Capture the cell that displays the provided text and extract its [x, y] central coordinate. 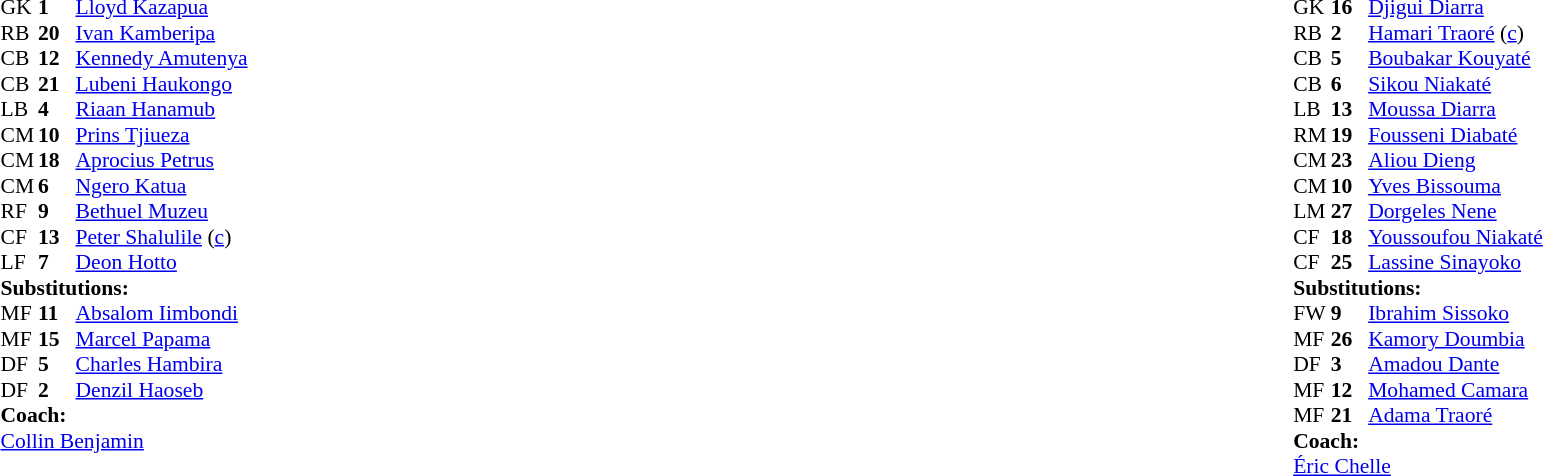
20 [57, 33]
Aliou Dieng [1456, 161]
Youssoufou Niakaté [1456, 237]
Denzil Haoseb [162, 390]
Charles Hambira [162, 365]
4 [57, 109]
Bethuel Muzeu [162, 211]
Absalom Iimbondi [162, 313]
Sikou Niakaté [1456, 84]
Dorgeles Nene [1456, 211]
Riaan Hanamub [162, 109]
Ivan Kamberipa [162, 33]
15 [57, 339]
Collin Benjamin [124, 441]
Lassine Sinayoko [1456, 263]
26 [1350, 339]
RF [19, 211]
LM [1312, 211]
7 [57, 263]
Yves Bissouma [1456, 186]
Kennedy Amutenya [162, 59]
23 [1350, 161]
Deon Hotto [162, 263]
27 [1350, 211]
25 [1350, 263]
LF [19, 263]
Fousseni Diabaté [1456, 135]
Amadou Dante [1456, 365]
19 [1350, 135]
Peter Shalulile (c) [162, 237]
Kamory Doumbia [1456, 339]
Moussa Diarra [1456, 109]
Marcel Papama [162, 339]
Lubeni Haukongo [162, 84]
FW [1312, 313]
3 [1350, 365]
Aprocius Petrus [162, 161]
Mohamed Camara [1456, 390]
Boubakar Kouyaté [1456, 59]
Ibrahim Sissoko [1456, 313]
RM [1312, 135]
11 [57, 313]
Hamari Traoré (c) [1456, 33]
Ngero Katua [162, 186]
Adama Traoré [1456, 415]
Prins Tjiueza [162, 135]
